Search for the cell housing the specified text and yield its [X, Y] center coordinate. 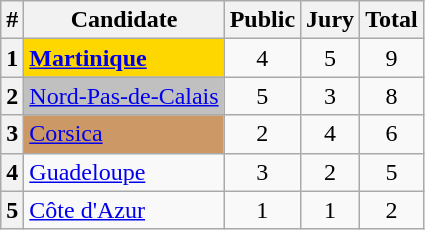
Jury [330, 20]
Candidate [124, 20]
Corsica [124, 134]
Guadeloupe [124, 172]
9 [392, 58]
Public [262, 20]
Côte d'Azur [124, 210]
6 [392, 134]
# [12, 20]
Martinique [124, 58]
Total [392, 20]
8 [392, 96]
Nord-Pas-de-Calais [124, 96]
